Pinpoint the cell where the given text exists, returning its [X, Y] midpoint coordinate. 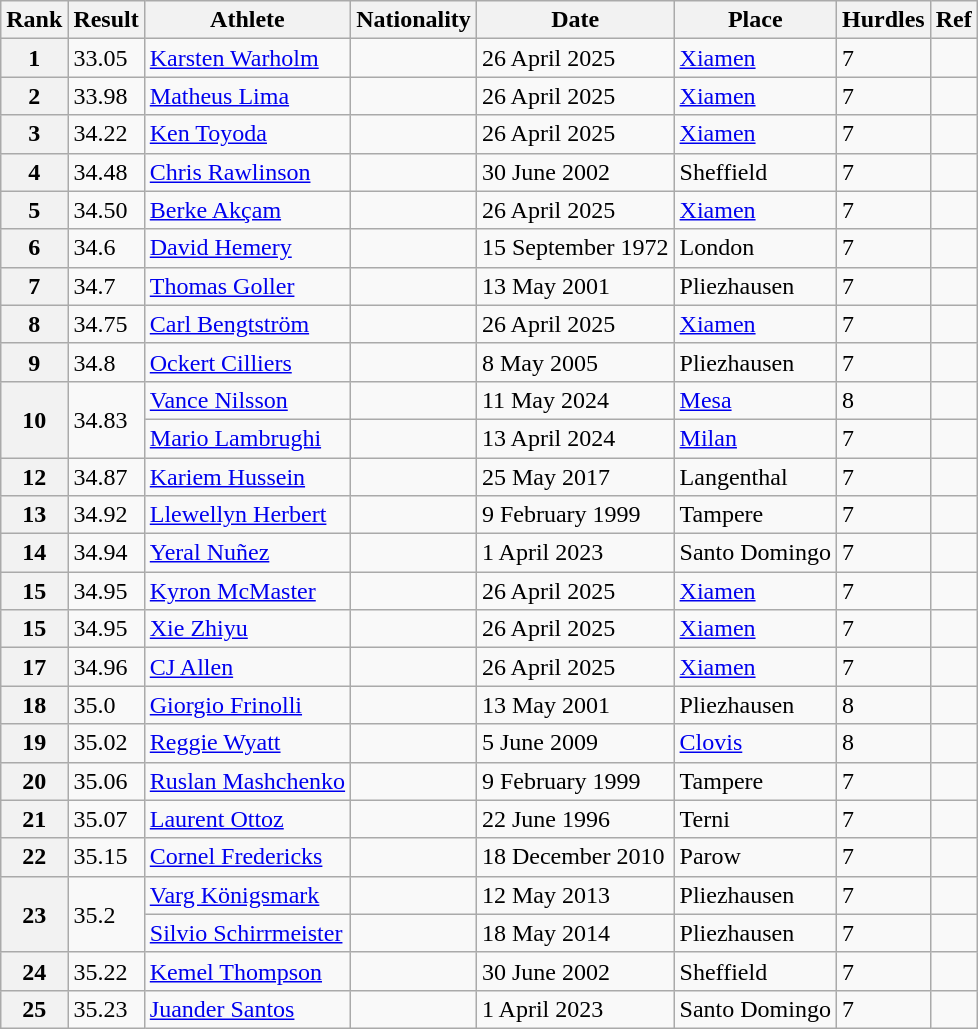
4 [34, 172]
34.96 [106, 667]
19 [34, 743]
Carl Bengtström [247, 324]
35.02 [106, 743]
24 [34, 971]
Milan [755, 438]
13 [34, 515]
11 May 2024 [575, 400]
Mario Lambrughi [247, 438]
34.7 [106, 286]
6 [34, 248]
Berke Akçam [247, 210]
12 [34, 477]
35.06 [106, 781]
David Hemery [247, 248]
Kyron McMaster [247, 591]
34.48 [106, 172]
3 [34, 134]
Parow [755, 857]
34.50 [106, 210]
Chris Rawlinson [247, 172]
Xie Zhiyu [247, 629]
5 [34, 210]
Silvio Schirrmeister [247, 933]
Nationality [414, 20]
Varg Königsmark [247, 895]
Llewellyn Herbert [247, 515]
CJ Allen [247, 667]
18 May 2014 [575, 933]
Vance Nilsson [247, 400]
34.75 [106, 324]
13 April 2024 [575, 438]
23 [34, 914]
17 [34, 667]
2 [34, 96]
Result [106, 20]
34.8 [106, 362]
Yeral Nuñez [247, 553]
33.98 [106, 96]
21 [34, 819]
Reggie Wyatt [247, 743]
34.6 [106, 248]
18 December 2010 [575, 857]
Cornel Fredericks [247, 857]
Rank [34, 20]
Place [755, 20]
Mesa [755, 400]
Juander Santos [247, 1009]
Kariem Hussein [247, 477]
34.92 [106, 515]
18 [34, 705]
35.23 [106, 1009]
Thomas Goller [247, 286]
20 [34, 781]
25 [34, 1009]
22 June 1996 [575, 819]
Terni [755, 819]
8 May 2005 [575, 362]
35.07 [106, 819]
Laurent Ottoz [247, 819]
Giorgio Frinolli [247, 705]
5 June 2009 [575, 743]
12 May 2013 [575, 895]
Kemel Thompson [247, 971]
25 May 2017 [575, 477]
Athlete [247, 20]
35.22 [106, 971]
34.94 [106, 553]
Date [575, 20]
Matheus Lima [247, 96]
15 September 1972 [575, 248]
22 [34, 857]
34.22 [106, 134]
14 [34, 553]
34.83 [106, 419]
Langenthal [755, 477]
35.0 [106, 705]
Karsten Warholm [247, 58]
Ref [954, 20]
Ken Toyoda [247, 134]
35.2 [106, 914]
35.15 [106, 857]
9 [34, 362]
Clovis [755, 743]
34.87 [106, 477]
Hurdles [883, 20]
Ruslan Mashchenko [247, 781]
London [755, 248]
Ockert Cilliers [247, 362]
1 [34, 58]
33.05 [106, 58]
10 [34, 419]
